Return (X, Y) of the center of cell containing provided text 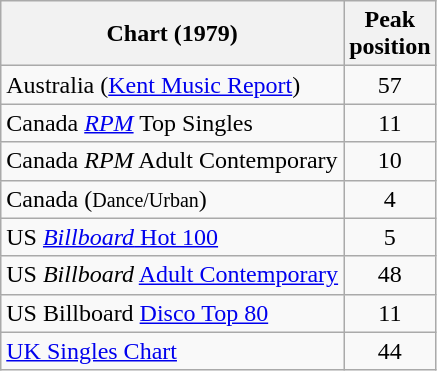
10 (390, 161)
UK Singles Chart (172, 351)
Canada RPM Adult Contemporary (172, 161)
44 (390, 351)
Canada (Dance/Urban) (172, 199)
Australia (Kent Music Report) (172, 85)
Chart (1979) (172, 34)
Canada RPM Top Singles (172, 123)
48 (390, 275)
US Billboard Disco Top 80 (172, 313)
US Billboard Adult Contemporary (172, 275)
4 (390, 199)
5 (390, 237)
57 (390, 85)
Peakposition (390, 34)
US Billboard Hot 100 (172, 237)
